Provide the [X, Y] coordinate of the cell's center where the given text is located.  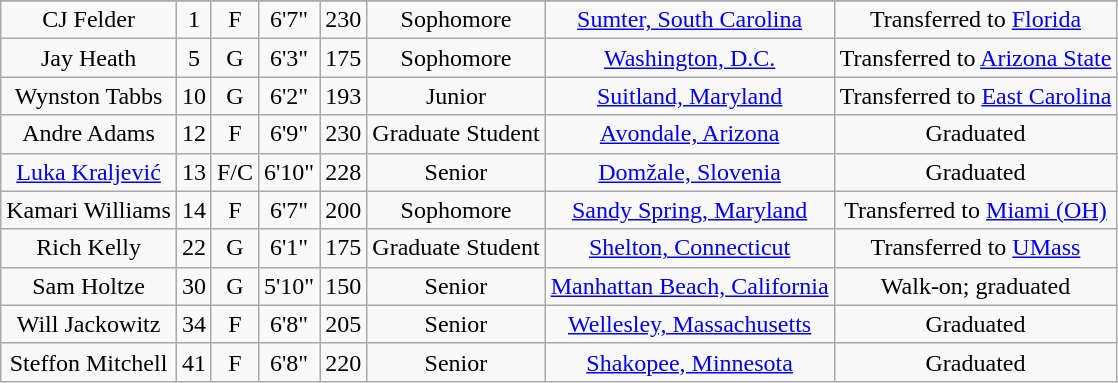
13 [194, 172]
Suitland, Maryland [690, 96]
Transferred to East Carolina [976, 96]
Shelton, Connecticut [690, 248]
Washington, D.C. [690, 58]
6'2" [290, 96]
14 [194, 210]
Transferred to Miami (OH) [976, 210]
6'1" [290, 248]
Will Jackowitz [89, 324]
6'3" [290, 58]
150 [344, 286]
34 [194, 324]
Shakopee, Minnesota [690, 362]
Rich Kelly [89, 248]
Walk-on; graduated [976, 286]
Sam Holtze [89, 286]
228 [344, 172]
220 [344, 362]
Andre Adams [89, 134]
10 [194, 96]
6'9" [290, 134]
Sandy Spring, Maryland [690, 210]
Transferred to UMass [976, 248]
41 [194, 362]
193 [344, 96]
5'10" [290, 286]
5 [194, 58]
Luka Kraljević [89, 172]
Wellesley, Massachusetts [690, 324]
Jay Heath [89, 58]
Steffon Mitchell [89, 362]
Junior [456, 96]
Transferred to Arizona State [976, 58]
Avondale, Arizona [690, 134]
Transferred to Florida [976, 20]
F/C [234, 172]
CJ Felder [89, 20]
Kamari Williams [89, 210]
12 [194, 134]
200 [344, 210]
6'10" [290, 172]
30 [194, 286]
Sumter, South Carolina [690, 20]
205 [344, 324]
1 [194, 20]
Domžale, Slovenia [690, 172]
22 [194, 248]
Manhattan Beach, California [690, 286]
Wynston Tabbs [89, 96]
